Output the [x, y] coordinate of the center of the cell containing the given text.  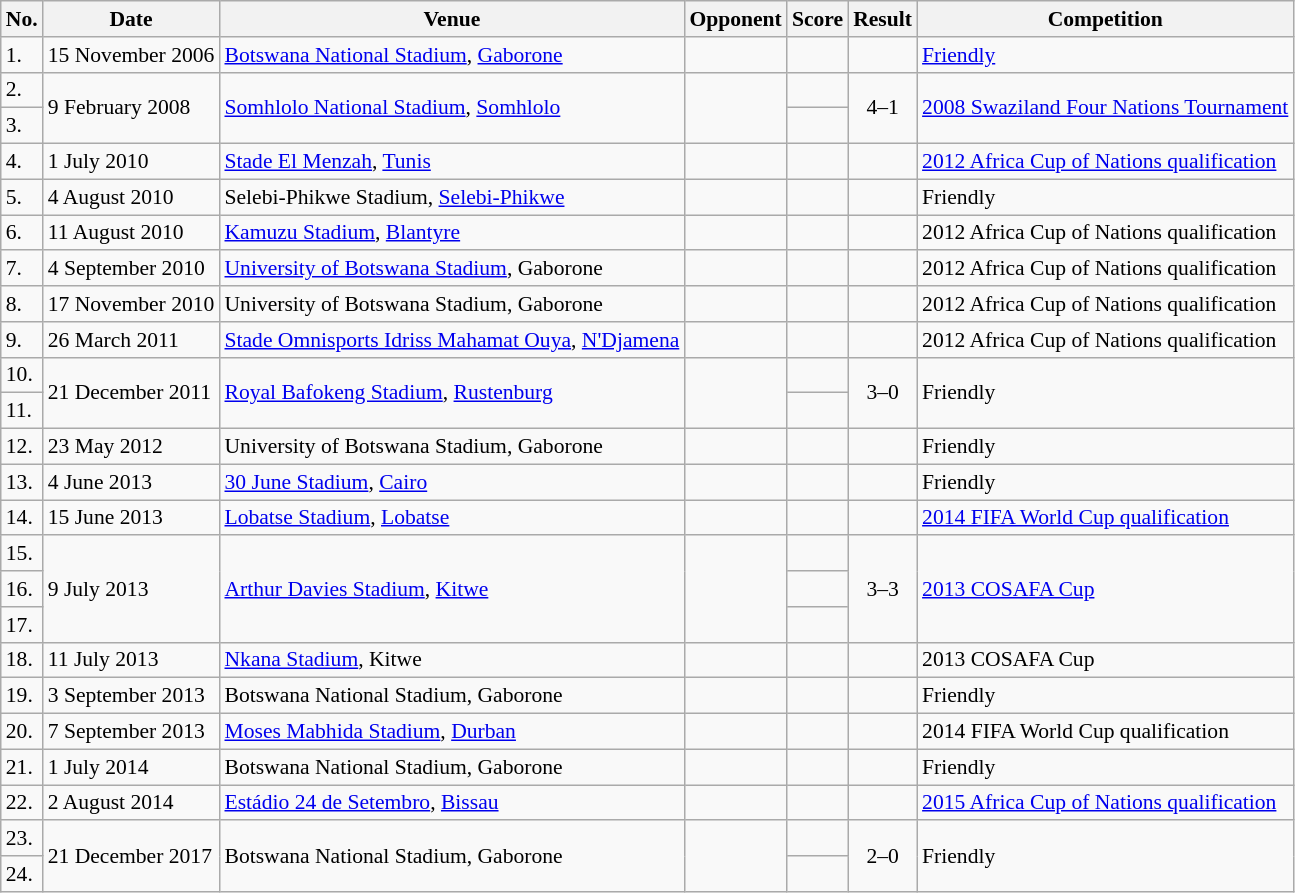
4. [22, 162]
18. [22, 660]
9. [22, 340]
3–3 [882, 590]
17 November 2010 [132, 304]
4 September 2010 [132, 269]
Nkana Stadium, Kitwe [452, 660]
30 June Stadium, Cairo [452, 482]
2015 Africa Cup of Nations qualification [1105, 803]
Competition [1105, 19]
6. [22, 233]
19. [22, 696]
No. [22, 19]
5. [22, 197]
3. [22, 126]
23 May 2012 [132, 447]
2–0 [882, 856]
15. [22, 554]
Royal Bafokeng Stadium, Rustenburg [452, 392]
Selebi-Phikwe Stadium, Selebi-Phikwe [452, 197]
11 July 2013 [132, 660]
24. [22, 874]
3 September 2013 [132, 696]
15 November 2006 [132, 55]
Kamuzu Stadium, Blantyre [452, 233]
Stade Omnisports Idriss Mahamat Ouya, N'Djamena [452, 340]
15 June 2013 [132, 518]
17. [22, 625]
20. [22, 732]
12. [22, 447]
2 August 2014 [132, 803]
8. [22, 304]
13. [22, 482]
22. [22, 803]
11 August 2010 [132, 233]
26 March 2011 [132, 340]
Score [818, 19]
Result [882, 19]
7 September 2013 [132, 732]
1 July 2014 [132, 767]
7. [22, 269]
21 December 2011 [132, 392]
Arthur Davies Stadium, Kitwe [452, 590]
23. [22, 839]
Estádio 24 de Setembro, Bissau [452, 803]
9 July 2013 [132, 590]
4 June 2013 [132, 482]
10. [22, 375]
Opponent [736, 19]
Moses Mabhida Stadium, Durban [452, 732]
21 December 2017 [132, 856]
4–1 [882, 108]
Somhlolo National Stadium, Somhlolo [452, 108]
Lobatse Stadium, Lobatse [452, 518]
16. [22, 589]
Stade El Menzah, Tunis [452, 162]
2. [22, 90]
3–0 [882, 392]
1 July 2010 [132, 162]
1. [22, 55]
Date [132, 19]
Venue [452, 19]
14. [22, 518]
2008 Swaziland Four Nations Tournament [1105, 108]
4 August 2010 [132, 197]
21. [22, 767]
9 February 2008 [132, 108]
11. [22, 411]
